Return the (X, Y) coordinate for the center point of the cell that contains the specified text.  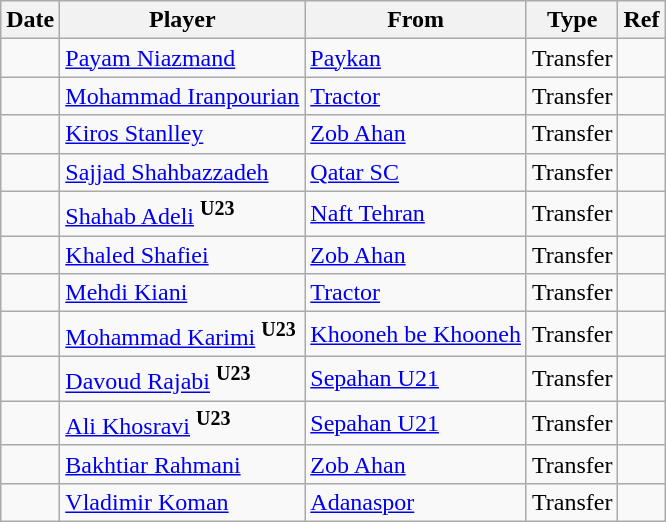
Davoud Rajabi U23 (182, 378)
From (416, 20)
Mohammad Iranpourian (182, 96)
Type (572, 20)
Ref (642, 20)
Paykan (416, 58)
Mehdi Kiani (182, 293)
Payam Niazmand (182, 58)
Kiros Stanlley (182, 134)
Ali Khosravi U23 (182, 424)
Mohammad Karimi U23 (182, 334)
Vladimir Koman (182, 502)
Adanaspor (416, 502)
Sajjad Shahbazzadeh (182, 172)
Bakhtiar Rahmani (182, 464)
Player (182, 20)
Date (30, 20)
Khooneh be Khooneh (416, 334)
Naft Tehran (416, 214)
Shahab Adeli U23 (182, 214)
Qatar SC (416, 172)
Khaled Shafiei (182, 255)
